Extract the (X, Y) coordinate from the center of the cell holding the provided text.  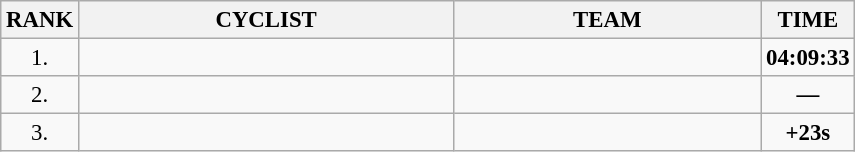
CYCLIST (266, 20)
TIME (808, 20)
04:09:33 (808, 58)
+23s (808, 133)
TEAM (608, 20)
— (808, 95)
RANK (40, 20)
1. (40, 58)
2. (40, 95)
3. (40, 133)
